From the cell containing the given text, extract its center point as (X, Y) coordinate. 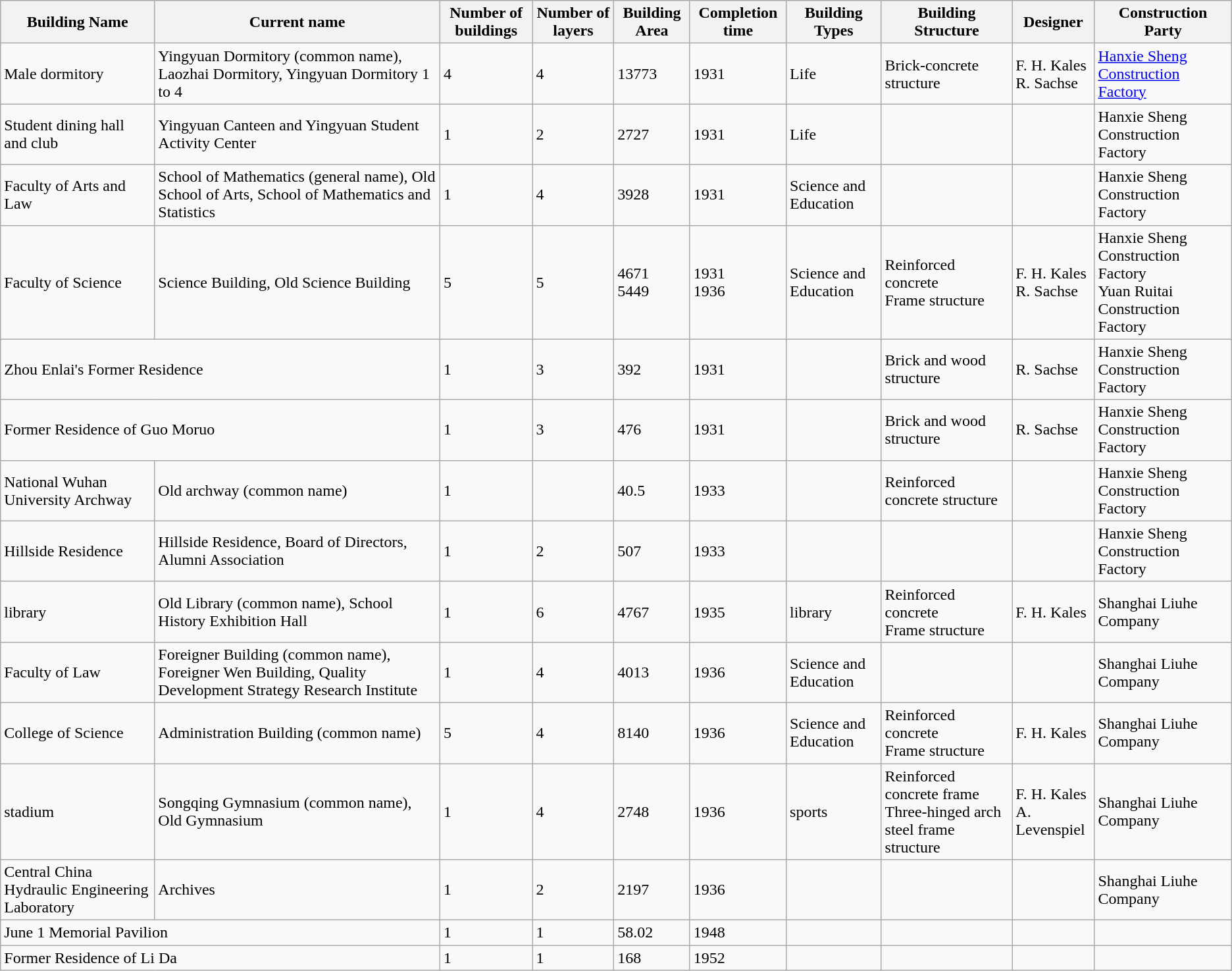
Construction Party (1163, 22)
2197 (652, 890)
Building Types (834, 22)
Old Library (common name), School History Exhibition Hall (297, 612)
Reinforced concrete structure (946, 490)
2748 (652, 812)
Faculty of Arts and Law (78, 195)
Hanxie Sheng Construction FactoryYuan Ruitai Construction Factory (1163, 282)
168 (652, 958)
392 (652, 369)
Number of buildings (486, 22)
Former Residence of Guo Moruo (220, 430)
1935 (738, 612)
National Wuhan University Archway (78, 490)
Faculty of Science (78, 282)
School of Mathematics (general name), Old School of Arts, School of Mathematics and Statistics (297, 195)
Yingyuan Dormitory (common name), Laozhai Dormitory, Yingyuan Dormitory 1 to 4 (297, 74)
stadium (78, 812)
Male dormitory (78, 74)
476 (652, 430)
Number of layers (573, 22)
Central China Hydraulic Engineering Laboratory (78, 890)
Songqing Gymnasium (common name), Old Gymnasium (297, 812)
Faculty of Law (78, 672)
40.5 (652, 490)
Designer (1053, 22)
58.02 (652, 933)
College of Science (78, 733)
4013 (652, 672)
Student dining hall and club (78, 134)
2727 (652, 134)
Building Structure (946, 22)
Administration Building (common name) (297, 733)
19311936 (738, 282)
13773 (652, 74)
6 (573, 612)
Zhou Enlai's Former Residence (220, 369)
4767 (652, 612)
sports (834, 812)
F. H. KalesA. Levenspiel (1053, 812)
Brick-concrete structure (946, 74)
Archives (297, 890)
507 (652, 551)
1952 (738, 958)
Current name (297, 22)
8140 (652, 733)
Yingyuan Canteen and Yingyuan Student Activity Center (297, 134)
Hillside Residence, Board of Directors, Alumni Association (297, 551)
Reinforced concrete frameThree-hinged arch steel frame structure (946, 812)
Old archway (common name) (297, 490)
Building Area (652, 22)
Former Residence of Li Da (220, 958)
Hillside Residence (78, 551)
3928 (652, 195)
1948 (738, 933)
Completion time (738, 22)
Science Building, Old Science Building (297, 282)
Building Name (78, 22)
Foreigner Building (common name), Foreigner Wen Building, Quality Development Strategy Research Institute (297, 672)
June 1 Memorial Pavilion (220, 933)
46715449 (652, 282)
